From the cell containing the given text, extract its center point as (X, Y) coordinate. 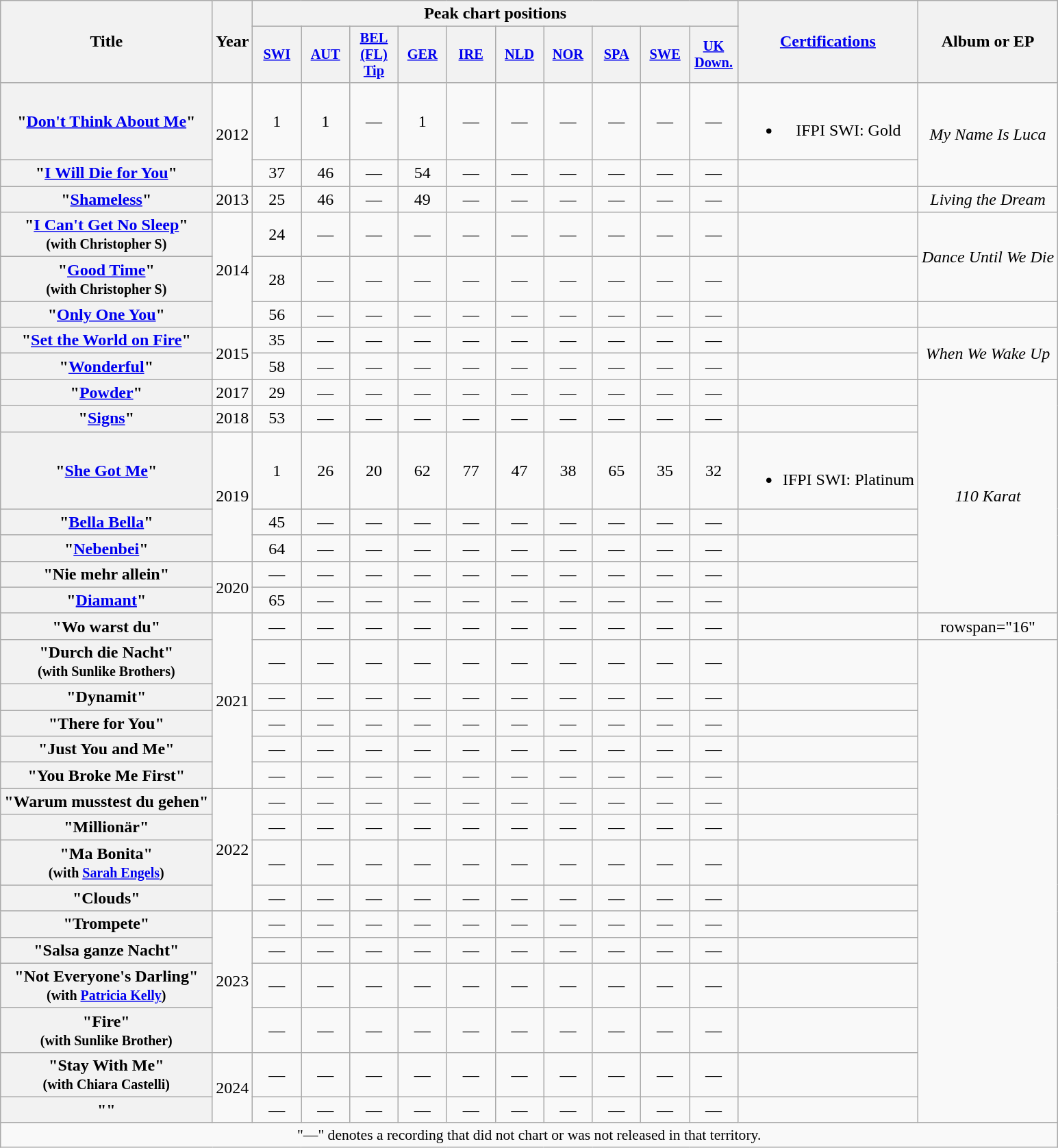
"You Broke Me First" (107, 775)
"Nie mehr allein" (107, 574)
56 (277, 314)
GER (422, 55)
49 (422, 199)
2017 (233, 392)
77 (471, 470)
2023 (233, 982)
2015 (233, 353)
NOR (568, 55)
"I Can't Get No Sleep"(with Christopher S) (107, 234)
IFPI SWI: Gold (827, 121)
2013 (233, 199)
"Fire"(with Sunlike Brother) (107, 1030)
20 (374, 470)
32 (714, 470)
"Clouds" (107, 898)
IFPI SWI: Platinum (827, 470)
64 (277, 548)
SWE (666, 55)
"Nebenbei" (107, 548)
28 (277, 279)
53 (277, 419)
Peak chart positions (496, 14)
"Warum musstest du gehen" (107, 801)
2014 (233, 270)
UKDown. (714, 55)
2019 (233, 496)
rowspan="16" (987, 626)
"Just You and Me" (107, 749)
"Not Everyone's Darling"(with Patricia Kelly) (107, 985)
26 (326, 470)
"Bella Bella" (107, 522)
25 (277, 199)
"Wo warst du" (107, 626)
2021 (233, 700)
My Name Is Luca (987, 134)
"Salsa ganze Nacht" (107, 950)
62 (422, 470)
"Wonderful" (107, 366)
"—" denotes a recording that did not chart or was not released in that territory. (529, 1135)
Dance Until We Die (987, 257)
"There for You" (107, 723)
2018 (233, 419)
"Set the World on Fire" (107, 340)
Certifications (827, 42)
Title (107, 42)
38 (568, 470)
110 Karat (987, 496)
45 (277, 522)
58 (277, 366)
2020 (233, 587)
"Millionär" (107, 827)
"Powder" (107, 392)
24 (277, 234)
AUT (326, 55)
"She Got Me" (107, 470)
47 (519, 470)
"Diamant" (107, 600)
SPA (616, 55)
BEL(FL)Tip (374, 55)
"Trompete" (107, 924)
"Don't Think About Me" (107, 121)
NLD (519, 55)
"Dynamit" (107, 697)
"" (107, 1110)
"I Will Die for You" (107, 173)
37 (277, 173)
54 (422, 173)
"Ma Bonita" (with Sarah Engels) (107, 863)
"Stay With Me"(with Chiara Castelli) (107, 1074)
29 (277, 392)
2022 (233, 849)
"Durch die Nacht"(with Sunlike Brothers) (107, 662)
"Signs" (107, 419)
"Only One You" (107, 314)
SWI (277, 55)
2012 (233, 134)
When We Wake Up (987, 353)
"Shameless" (107, 199)
2024 (233, 1088)
IRE (471, 55)
Year (233, 42)
Album or EP (987, 42)
"Good Time"(with Christopher S) (107, 279)
Living the Dream (987, 199)
